Identify which cell holds the provided text, then report its (x, y) central coordinate. 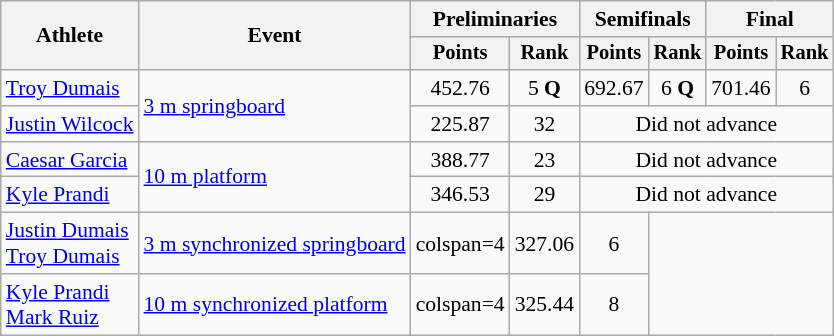
Semifinals (642, 19)
10 m synchronized platform (275, 304)
Kyle PrandiMark Ruiz (70, 304)
Final (770, 19)
23 (544, 160)
325.44 (544, 304)
Justin Wilcock (70, 124)
8 (614, 304)
388.77 (460, 160)
225.87 (460, 124)
Caesar Garcia (70, 160)
452.76 (460, 88)
29 (544, 195)
Kyle Prandi (70, 195)
692.67 (614, 88)
327.06 (544, 244)
Event (275, 36)
Preliminaries (496, 19)
6 Q (678, 88)
5 Q (544, 88)
3 m springboard (275, 106)
701.46 (740, 88)
10 m platform (275, 178)
3 m synchronized springboard (275, 244)
Troy Dumais (70, 88)
32 (544, 124)
346.53 (460, 195)
Justin DumaisTroy Dumais (70, 244)
Athlete (70, 36)
